Return (X, Y) of the center of cell containing provided text 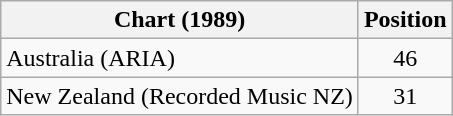
46 (405, 58)
31 (405, 96)
Position (405, 20)
New Zealand (Recorded Music NZ) (180, 96)
Chart (1989) (180, 20)
Australia (ARIA) (180, 58)
